Scan for the cell matching the given text and deliver its [X, Y] coordinate at center. 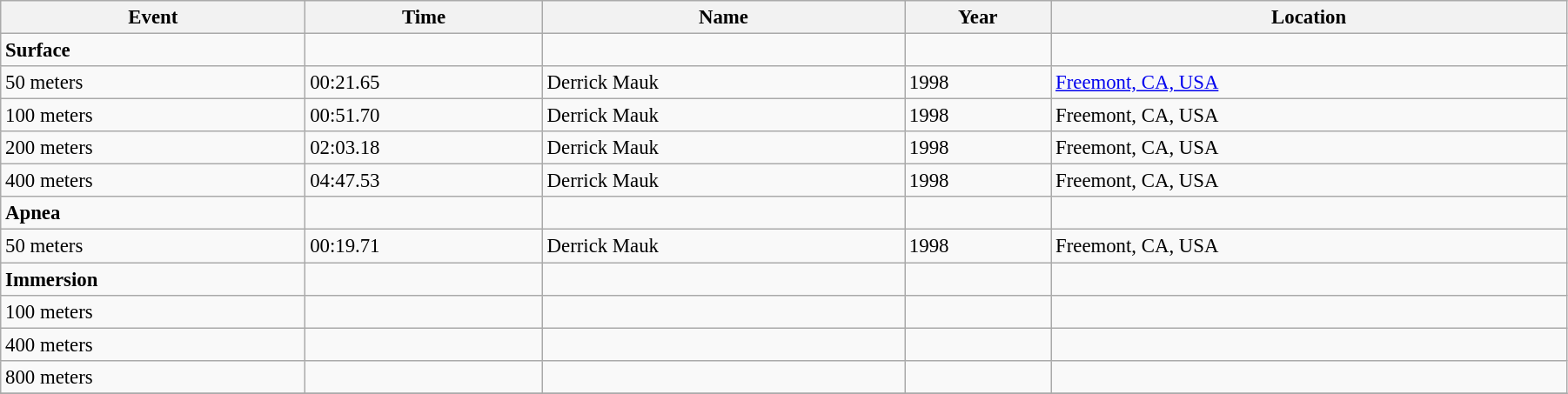
04:47.53 [424, 181]
00:21.65 [424, 83]
Immersion [153, 279]
Time [424, 17]
200 meters [153, 148]
00:19.71 [424, 246]
02:03.18 [424, 148]
Surface [153, 50]
800 meters [153, 377]
Year [978, 17]
Name [723, 17]
00:51.70 [424, 116]
Location [1309, 17]
Event [153, 17]
Apnea [153, 213]
